Provide the [x, y] coordinate of the cell's center where the given text is located.  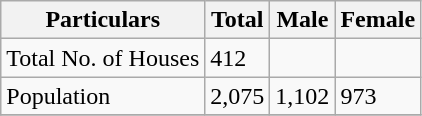
973 [378, 96]
Total No. of Houses [103, 58]
2,075 [238, 96]
Male [302, 20]
412 [238, 58]
Population [103, 96]
Total [238, 20]
1,102 [302, 96]
Female [378, 20]
Particulars [103, 20]
